Identify which cell holds the provided text, then report its [X, Y] central coordinate. 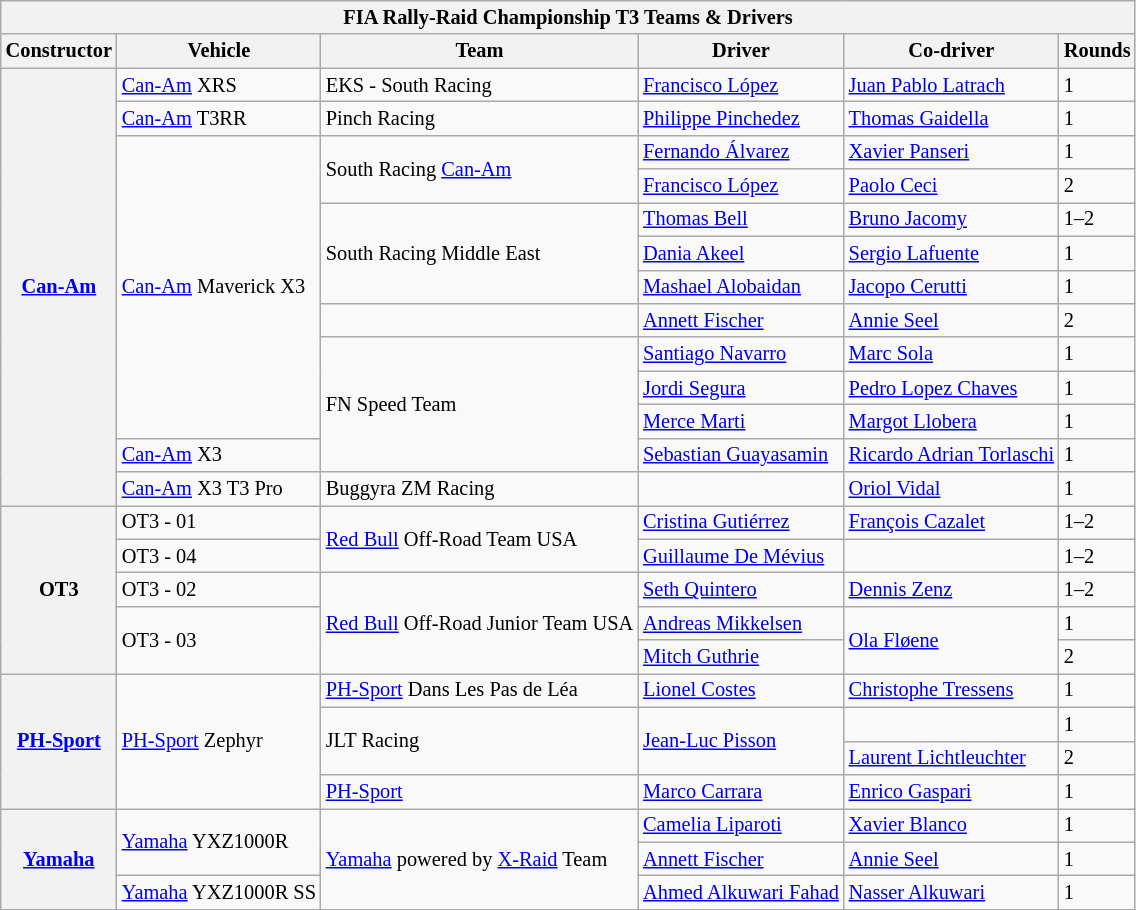
Bruno Jacomy [952, 219]
Sergio Lafuente [952, 253]
JLT Racing [480, 740]
Dania Akeel [741, 253]
Ola Fløene [952, 640]
Red Bull Off-Road Team USA [480, 538]
Yamaha YXZ1000R SS [219, 892]
OT3 [59, 589]
Fernando Álvarez [741, 152]
OT3 - 03 [219, 640]
PH-Sport Dans Les Pas de Léa [480, 690]
Team [480, 51]
Paolo Ceci [952, 186]
Philippe Pinchedez [741, 118]
Mashael Alobaidan [741, 287]
Sebastian Guayasamin [741, 455]
OT3 - 02 [219, 589]
EKS - South Racing [480, 85]
Co-driver [952, 51]
Can-Am [59, 287]
Marc Sola [952, 354]
Marco Carrara [741, 791]
Can-Am T3RR [219, 118]
OT3 - 01 [219, 522]
Jordi Segura [741, 388]
Oriol Vidal [952, 489]
Vehicle [219, 51]
Ricardo Adrian Torlaschi [952, 455]
Driver [741, 51]
Guillaume De Mévius [741, 556]
Nasser Alkuwari [952, 892]
Enrico Gaspari [952, 791]
Yamaha [59, 858]
Ahmed Alkuwari Fahad [741, 892]
Yamaha YXZ1000R [219, 842]
François Cazalet [952, 522]
Andreas Mikkelsen [741, 623]
Yamaha powered by X-Raid Team [480, 858]
South Racing Middle East [480, 252]
Juan Pablo Latrach [952, 85]
Buggyra ZM Racing [480, 489]
Xavier Panseri [952, 152]
Pinch Racing [480, 118]
Xavier Blanco [952, 825]
Red Bull Off-Road Junior Team USA [480, 622]
FN Speed Team [480, 404]
Jean-Luc Pisson [741, 740]
Thomas Bell [741, 219]
Can-Am Maverick X3 [219, 286]
PH-Sport Zephyr [219, 740]
Can-Am X3 T3 Pro [219, 489]
Cristina Gutiérrez [741, 522]
FIA Rally-Raid Championship T3 Teams & Drivers [568, 17]
Can-Am XRS [219, 85]
Margot Llobera [952, 421]
Lionel Costes [741, 690]
Santiago Navarro [741, 354]
Mitch Guthrie [741, 657]
Can-Am X3 [219, 455]
Jacopo Cerutti [952, 287]
Thomas Gaidella [952, 118]
Rounds [1098, 51]
Dennis Zenz [952, 589]
South Racing Can-Am [480, 168]
Christophe Tressens [952, 690]
Pedro Lopez Chaves [952, 388]
Seth Quintero [741, 589]
Constructor [59, 51]
OT3 - 04 [219, 556]
Merce Marti [741, 421]
Camelia Liparoti [741, 825]
Laurent Lichtleuchter [952, 758]
